Capture the cell that displays the provided text and extract its [x, y] central coordinate. 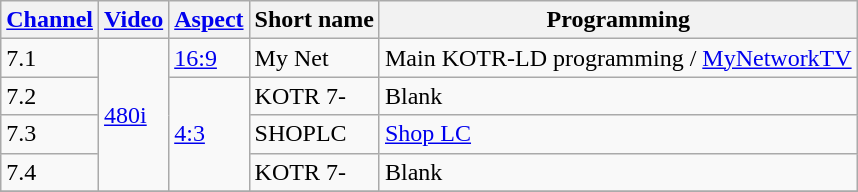
Channel [50, 20]
Main KOTR-LD programming / MyNetworkTV [618, 58]
7.2 [50, 96]
Video [134, 20]
7.1 [50, 58]
Aspect [209, 20]
My Net [314, 58]
7.3 [50, 134]
Programming [618, 20]
SHOPLC [314, 134]
4:3 [209, 134]
Shop LC [618, 134]
7.4 [50, 172]
480i [134, 115]
16:9 [209, 58]
Short name [314, 20]
